Extract the [X, Y] coordinate from the center of the cell holding the provided text.  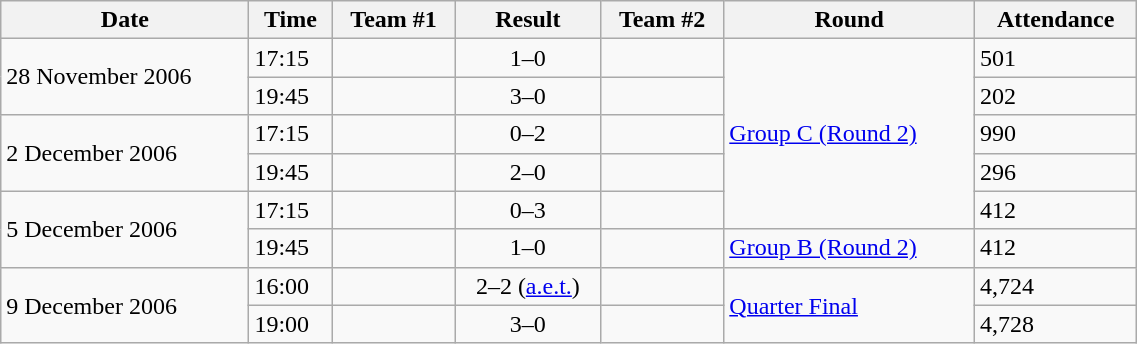
296 [1055, 172]
Time [290, 20]
Team #2 [662, 20]
16:00 [290, 286]
Result [528, 20]
5 December 2006 [125, 229]
2–0 [528, 172]
Group B (Round 2) [850, 248]
0–3 [528, 210]
9 December 2006 [125, 305]
Attendance [1055, 20]
Team #1 [394, 20]
Round [850, 20]
2–2 (a.e.t.) [528, 286]
501 [1055, 58]
Group C (Round 2) [850, 134]
Quarter Final [850, 305]
202 [1055, 96]
0–2 [528, 134]
990 [1055, 134]
28 November 2006 [125, 77]
2 December 2006 [125, 153]
19:00 [290, 324]
Date [125, 20]
4,728 [1055, 324]
4,724 [1055, 286]
